Pinpoint the cell where the given text exists, returning its [X, Y] midpoint coordinate. 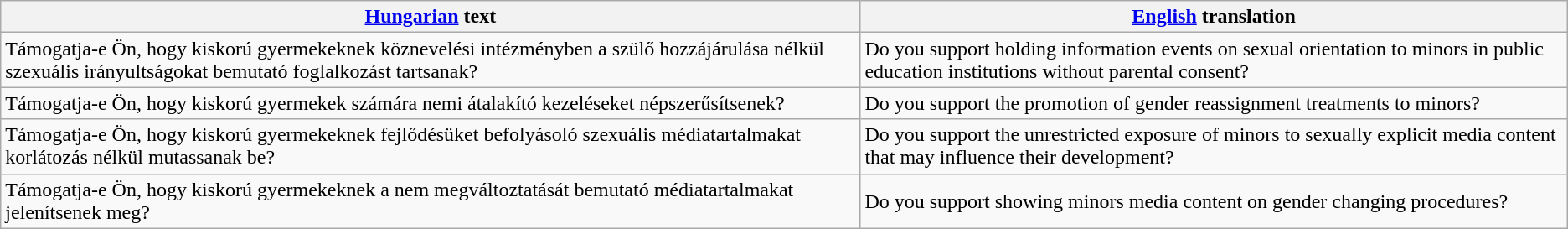
Do you support the unrestricted exposure of minors to sexually explicit media content that may influence their development? [1214, 146]
Do you support the promotion of gender reassignment treatments to minors? [1214, 103]
Támogatja-e Ön, hogy kiskorú gyermekek számára nemi átalakító kezeléseket népszerűsítsenek? [431, 103]
English translation [1214, 17]
Hungarian text [431, 17]
Támogatja-e Ön, hogy kiskorú gyermekeknek a nem megváltoztatását bemutató médiatartalmakat jelenítsenek meg? [431, 201]
Do you support holding information events on sexual orientation to minors in public education institutions without parental consent? [1214, 60]
Támogatja-e Ön, hogy kiskorú gyermekeknek fejlődésüket befolyásoló szexuális médiatartalmakat korlátozás nélkül mutassanak be? [431, 146]
Do you support showing minors media content on gender changing procedures? [1214, 201]
